Extract the [x, y] coordinate from the center of the cell holding the provided text.  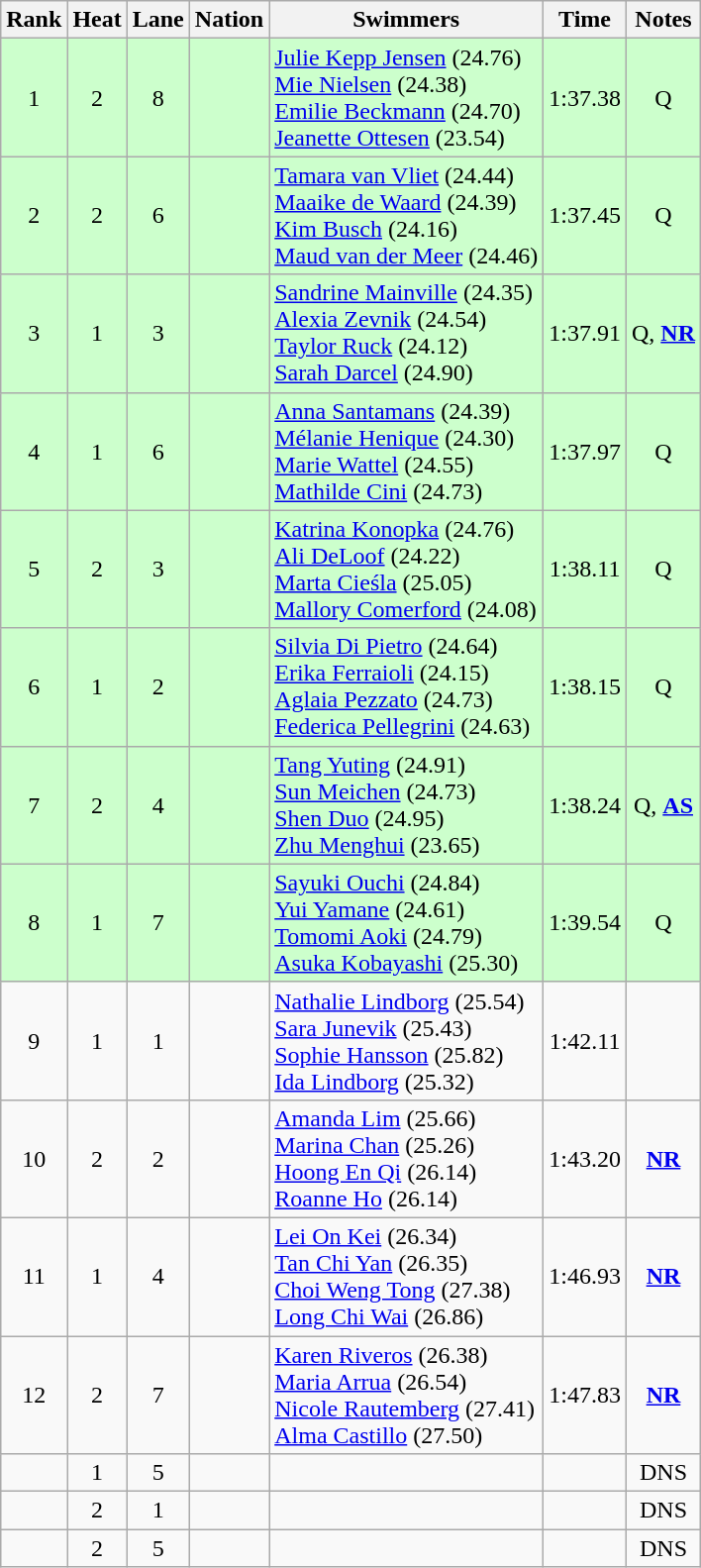
1:38.24 [585, 804]
Time [585, 20]
Sayuki Ouchi (24.84) Yui Yamane (24.61) Tomomi Aoki (24.79) Asuka Kobayashi (25.30) [406, 923]
Amanda Lim (25.66) Marina Chan (25.26) Hoong En Qi (26.14) Roanne Ho (26.14) [406, 1159]
Julie Kepp Jensen (24.76) Mie Nielsen (24.38) Emilie Beckmann (24.70) Jeanette Ottesen (23.54) [406, 97]
Notes [663, 20]
1:37.97 [585, 452]
1:46.93 [585, 1276]
Sandrine Mainville (24.35) Alexia Zevnik (24.54)Taylor Ruck (24.12)Sarah Darcel (24.90) [406, 333]
Q, NR [663, 333]
1:38.11 [585, 569]
Anna Santamans (24.39) Mélanie Henique (24.30) Marie Wattel (24.55) Mathilde Cini (24.73) [406, 452]
1:42.11 [585, 1040]
1:37.45 [585, 216]
Silvia Di Pietro (24.64)Erika Ferraioli (24.15)Aglaia Pezzato (24.73)Federica Pellegrini (24.63) [406, 687]
9 [34, 1040]
11 [34, 1276]
Nathalie Lindborg (25.54) Sara Junevik (25.43) Sophie Hansson (25.82) Ida Lindborg (25.32) [406, 1040]
Tamara van Vliet (24.44) Maaike de Waard (24.39)Kim Busch (24.16) Maud van der Meer (24.46) [406, 216]
1:39.54 [585, 923]
Karen Riveros (26.38) Maria Arrua (26.54) Nicole Rautemberg (27.41) Alma Castillo (27.50) [406, 1395]
Heat [97, 20]
Katrina Konopka (24.76) Ali DeLoof (24.22) Marta Cieśla (25.05) Mallory Comerford (24.08) [406, 569]
1:38.15 [585, 687]
Nation [229, 20]
10 [34, 1159]
1:47.83 [585, 1395]
1:43.20 [585, 1159]
Swimmers [406, 20]
Q, AS [663, 804]
12 [34, 1395]
Rank [34, 20]
Lei On Kei (26.34) Tan Chi Yan (26.35) Choi Weng Tong (27.38) Long Chi Wai (26.86) [406, 1276]
1:37.38 [585, 97]
1:37.91 [585, 333]
Tang Yuting (24.91) Sun Meichen (24.73) Shen Duo (24.95) Zhu Menghui (23.65) [406, 804]
Lane [158, 20]
